Return (x, y) of the center of cell containing provided text 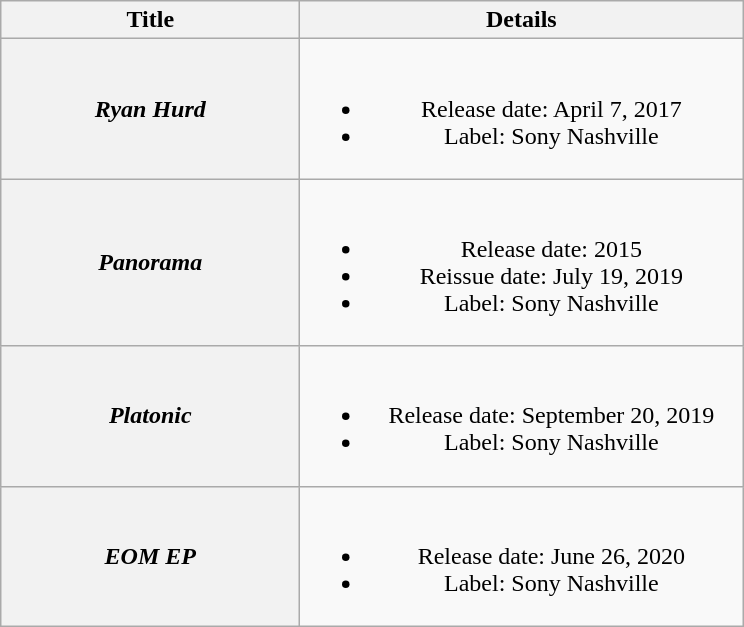
Title (150, 20)
Release date: 2015Reissue date: July 19, 2019Label: Sony Nashville (522, 262)
Details (522, 20)
Release date: June 26, 2020Label: Sony Nashville (522, 556)
Release date: April 7, 2017Label: Sony Nashville (522, 109)
EOM EP (150, 556)
Ryan Hurd (150, 109)
Platonic (150, 416)
Release date: September 20, 2019Label: Sony Nashville (522, 416)
Panorama (150, 262)
